Return (x, y) of the center of cell containing provided text 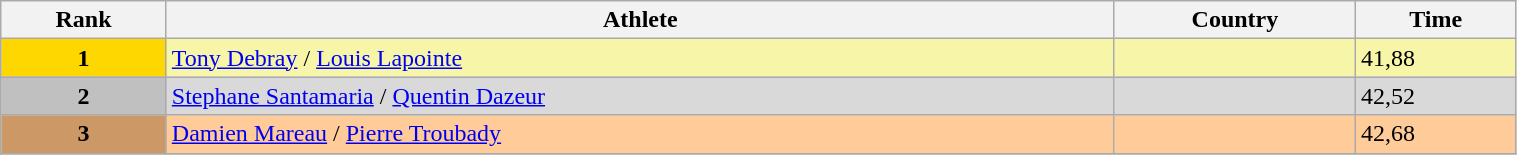
2 (84, 96)
Country (1234, 20)
42,52 (1436, 96)
1 (84, 58)
Stephane Santamaria / Quentin Dazeur (640, 96)
42,68 (1436, 134)
Damien Mareau / Pierre Troubady (640, 134)
Rank (84, 20)
41,88 (1436, 58)
Tony Debray / Louis Lapointe (640, 58)
Athlete (640, 20)
Time (1436, 20)
3 (84, 134)
